Extract the (x, y) coordinate from the center of the cell holding the provided text.  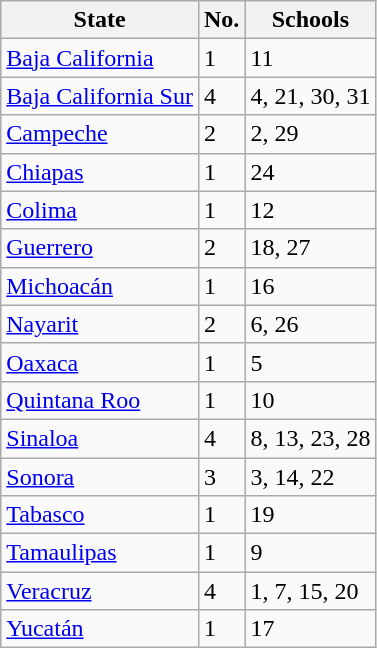
2, 29 (310, 134)
1, 7, 15, 20 (310, 591)
Yucatán (100, 629)
Baja California (100, 58)
Guerrero (100, 248)
Sinaloa (100, 438)
6, 26 (310, 324)
Tabasco (100, 515)
24 (310, 172)
Baja California Sur (100, 96)
Veracruz (100, 591)
Oaxaca (100, 362)
Chiapas (100, 172)
19 (310, 515)
17 (310, 629)
Sonora (100, 477)
12 (310, 210)
Quintana Roo (100, 400)
Campeche (100, 134)
State (100, 20)
3, 14, 22 (310, 477)
Michoacán (100, 286)
10 (310, 400)
5 (310, 362)
Nayarit (100, 324)
18, 27 (310, 248)
Schools (310, 20)
Colima (100, 210)
11 (310, 58)
8, 13, 23, 28 (310, 438)
4, 21, 30, 31 (310, 96)
16 (310, 286)
9 (310, 553)
No. (221, 20)
3 (221, 477)
Tamaulipas (100, 553)
